Extract the (x, y) coordinate from the center of the cell holding the provided text.  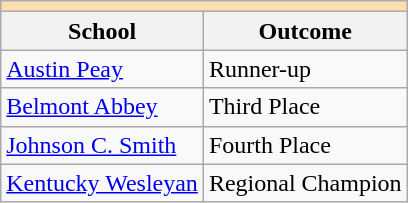
Outcome (305, 31)
Kentucky Wesleyan (102, 183)
Fourth Place (305, 145)
Third Place (305, 107)
School (102, 31)
Belmont Abbey (102, 107)
Runner-up (305, 69)
Regional Champion (305, 183)
Johnson C. Smith (102, 145)
Austin Peay (102, 69)
